Provide the (X, Y) coordinate of the cell's center where the given text is located.  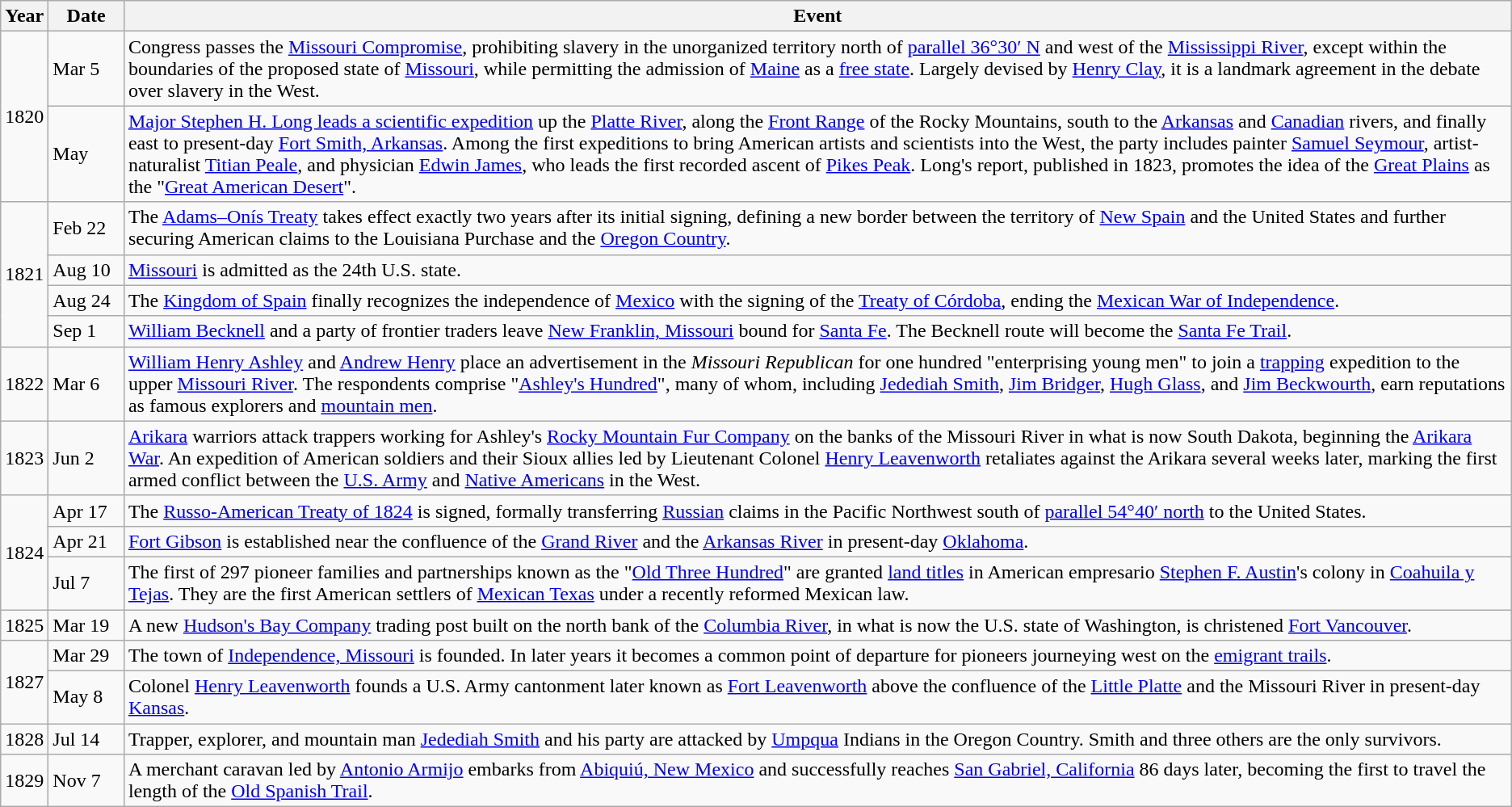
Fort Gibson is established near the confluence of the Grand River and the Arkansas River in present-day Oklahoma. (817, 541)
1828 (24, 739)
Jul 14 (86, 739)
Event (817, 16)
May 8 (86, 698)
1821 (24, 275)
Aug 24 (86, 301)
1825 (24, 624)
May (86, 153)
Mar 6 (86, 384)
The Kingdom of Spain finally recognizes the independence of Mexico with the signing of the Treaty of Córdoba, ending the Mexican War of Independence. (817, 301)
1823 (24, 458)
Nov 7 (86, 780)
Date (86, 16)
Jul 7 (86, 583)
Feb 22 (86, 228)
Missouri is admitted as the 24th U.S. state. (817, 270)
Jun 2 (86, 458)
Mar 5 (86, 69)
1824 (24, 553)
Mar 29 (86, 656)
Mar 19 (86, 624)
1829 (24, 780)
Apr 17 (86, 511)
1820 (24, 116)
Apr 21 (86, 541)
Sep 1 (86, 331)
Year (24, 16)
Aug 10 (86, 270)
William Becknell and a party of frontier traders leave New Franklin, Missouri bound for Santa Fe. The Becknell route will become the Santa Fe Trail. (817, 331)
1827 (24, 682)
1822 (24, 384)
